Determine the (X, Y) coordinate at the center of the cell enclosing the given text.  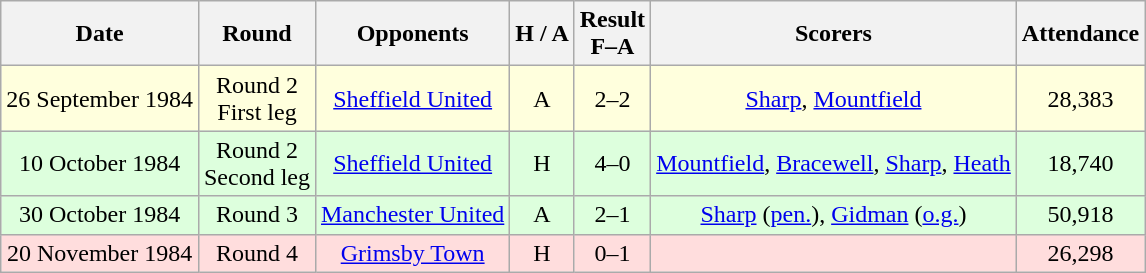
Sharp (pen.), Gidman (o.g.) (834, 215)
0–1 (612, 253)
Mountfield, Bracewell, Sharp, Heath (834, 164)
Round 4 (256, 253)
4–0 (612, 164)
20 November 1984 (100, 253)
ResultF–A (612, 34)
Scorers (834, 34)
H / A (542, 34)
Sharp, Mountfield (834, 98)
Attendance (1080, 34)
30 October 1984 (100, 215)
Date (100, 34)
2–1 (612, 215)
Opponents (412, 34)
Manchester United (412, 215)
Round 3 (256, 215)
2–2 (612, 98)
26,298 (1080, 253)
26 September 1984 (100, 98)
10 October 1984 (100, 164)
50,918 (1080, 215)
28,383 (1080, 98)
18,740 (1080, 164)
Round 2First leg (256, 98)
Grimsby Town (412, 253)
Round 2Second leg (256, 164)
Round (256, 34)
